Capture the cell that displays the provided text and extract its (X, Y) central coordinate. 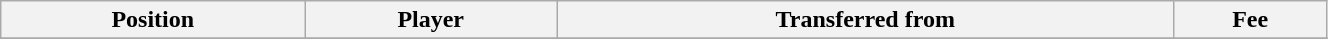
Position (153, 20)
Player (431, 20)
Transferred from (866, 20)
Fee (1250, 20)
